Pinpoint the cell where the given text exists, returning its (X, Y) midpoint coordinate. 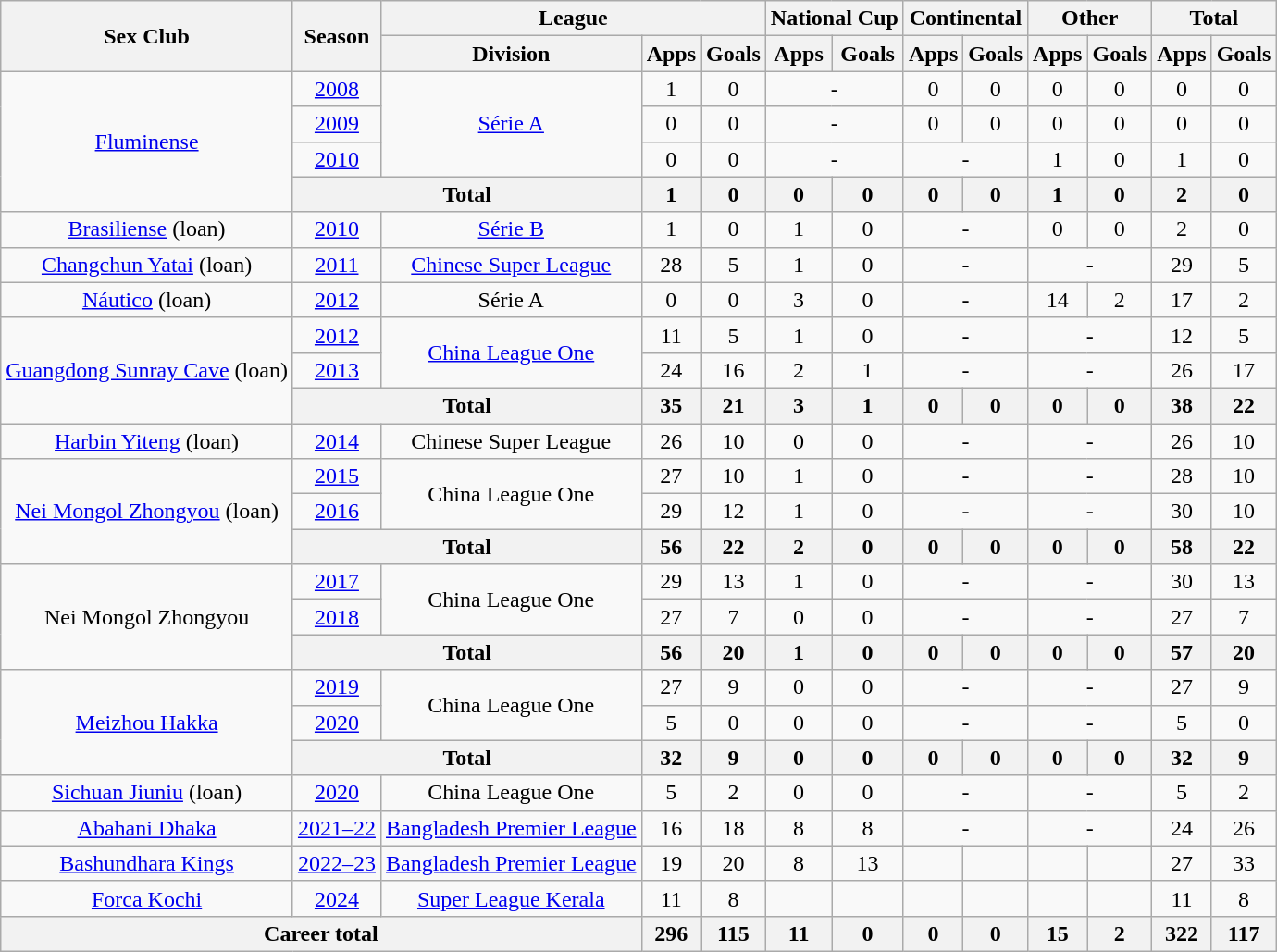
Sex Club (147, 36)
21 (734, 405)
15 (1058, 933)
2015 (337, 476)
Fluminense (147, 142)
57 (1182, 652)
2024 (337, 898)
Guangdong Sunray Cave (loan) (147, 370)
38 (1182, 405)
Nei Mongol Zhongyou (loan) (147, 512)
Bashundhara Kings (147, 863)
2019 (337, 687)
Harbin Yiteng (loan) (147, 441)
2008 (337, 89)
35 (671, 405)
Super League Kerala (511, 898)
Career total (321, 933)
115 (734, 933)
League (573, 19)
Abahani Dhaka (147, 828)
2021–22 (337, 828)
322 (1182, 933)
296 (671, 933)
2016 (337, 512)
Série B (511, 229)
Meizhou Hakka (147, 723)
Continental (965, 19)
Other (1090, 19)
Changchun Yatai (loan) (147, 265)
2011 (337, 265)
Brasiliense (loan) (147, 229)
2013 (337, 370)
18 (734, 828)
Sichuan Jiuniu (loan) (147, 793)
14 (1058, 300)
Náutico (loan) (147, 300)
2022–23 (337, 863)
117 (1244, 933)
2009 (337, 124)
Season (337, 36)
National Cup (835, 19)
58 (1182, 547)
2018 (337, 617)
2017 (337, 582)
19 (671, 863)
Division (511, 54)
33 (1244, 863)
Nei Mongol Zhongyou (147, 617)
2014 (337, 441)
Forca Kochi (147, 898)
